Extract the [x, y] coordinate from the center of the cell holding the provided text.  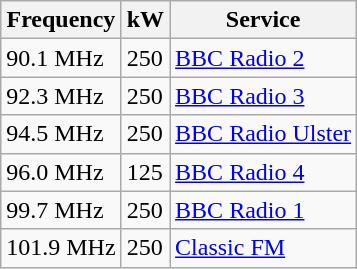
BBC Radio 2 [264, 58]
Service [264, 20]
90.1 MHz [61, 58]
99.7 MHz [61, 210]
BBC Radio Ulster [264, 134]
101.9 MHz [61, 248]
BBC Radio 3 [264, 96]
94.5 MHz [61, 134]
96.0 MHz [61, 172]
Frequency [61, 20]
92.3 MHz [61, 96]
kW [145, 20]
Classic FM [264, 248]
125 [145, 172]
BBC Radio 4 [264, 172]
BBC Radio 1 [264, 210]
